Search for the cell housing the specified text and yield its [x, y] center coordinate. 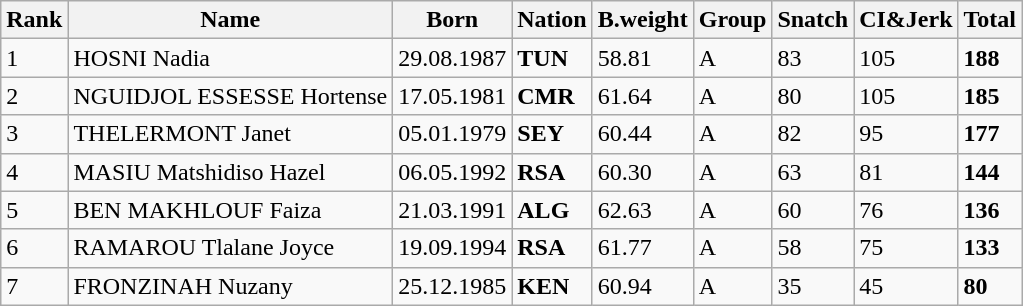
Nation [552, 20]
133 [990, 248]
76 [906, 210]
83 [813, 58]
Total [990, 20]
35 [813, 286]
6 [34, 248]
25.12.1985 [452, 286]
60 [813, 210]
2 [34, 96]
95 [906, 134]
19.09.1994 [452, 248]
BEN MAKHLOUF Faiza [230, 210]
THELERMONT Janet [230, 134]
06.05.1992 [452, 172]
7 [34, 286]
62.63 [642, 210]
45 [906, 286]
61.64 [642, 96]
61.77 [642, 248]
MASIU Matshidiso Hazel [230, 172]
185 [990, 96]
Born [452, 20]
81 [906, 172]
63 [813, 172]
75 [906, 248]
17.05.1981 [452, 96]
58 [813, 248]
144 [990, 172]
KEN [552, 286]
5 [34, 210]
82 [813, 134]
ALG [552, 210]
SEY [552, 134]
CI&Jerk [906, 20]
Name [230, 20]
Group [732, 20]
Snatch [813, 20]
05.01.1979 [452, 134]
136 [990, 210]
CMR [552, 96]
4 [34, 172]
3 [34, 134]
FRONZINAH Nuzany [230, 286]
58.81 [642, 58]
60.30 [642, 172]
177 [990, 134]
1 [34, 58]
60.44 [642, 134]
B.weight [642, 20]
TUN [552, 58]
NGUIDJOL ESSESSE Hortense [230, 96]
188 [990, 58]
RAMAROU Tlalane Joyce [230, 248]
60.94 [642, 286]
Rank [34, 20]
21.03.1991 [452, 210]
29.08.1987 [452, 58]
HOSNI Nadia [230, 58]
